Find where the given text appears and provide that cell's center as (x, y) coordinate. 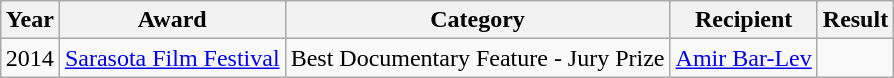
Best Documentary Feature - Jury Prize (478, 58)
Year (30, 20)
Award (172, 20)
Result (855, 20)
Category (478, 20)
Amir Bar-Lev (744, 58)
2014 (30, 58)
Sarasota Film Festival (172, 58)
Recipient (744, 20)
